Find where the given text appears and provide that cell's center as (X, Y) coordinate. 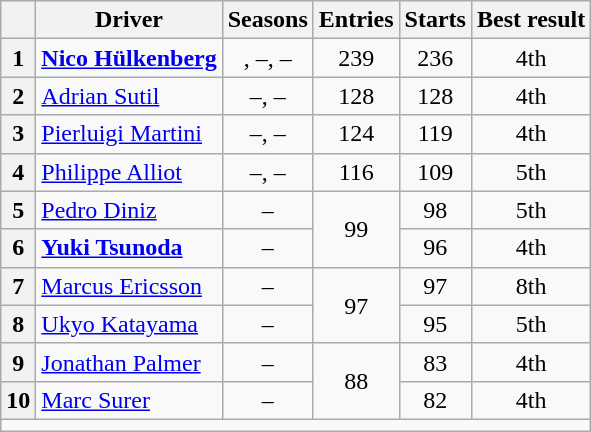
Pedro Diniz (129, 210)
Marcus Ericsson (129, 286)
Yuki Tsunoda (129, 248)
Seasons (268, 20)
1 (18, 58)
2 (18, 96)
236 (435, 58)
98 (435, 210)
Jonathan Palmer (129, 362)
99 (356, 229)
88 (356, 381)
3 (18, 134)
5 (18, 210)
82 (435, 400)
, –, – (268, 58)
83 (435, 362)
Nico Hülkenberg (129, 58)
4 (18, 172)
Philippe Alliot (129, 172)
116 (356, 172)
Pierluigi Martini (129, 134)
Driver (129, 20)
6 (18, 248)
124 (356, 134)
9 (18, 362)
Adrian Sutil (129, 96)
10 (18, 400)
239 (356, 58)
109 (435, 172)
Starts (435, 20)
7 (18, 286)
Ukyo Katayama (129, 324)
8th (530, 286)
8 (18, 324)
96 (435, 248)
Best result (530, 20)
Entries (356, 20)
119 (435, 134)
Marc Surer (129, 400)
95 (435, 324)
